From the cell containing the given text, extract its center point as (X, Y) coordinate. 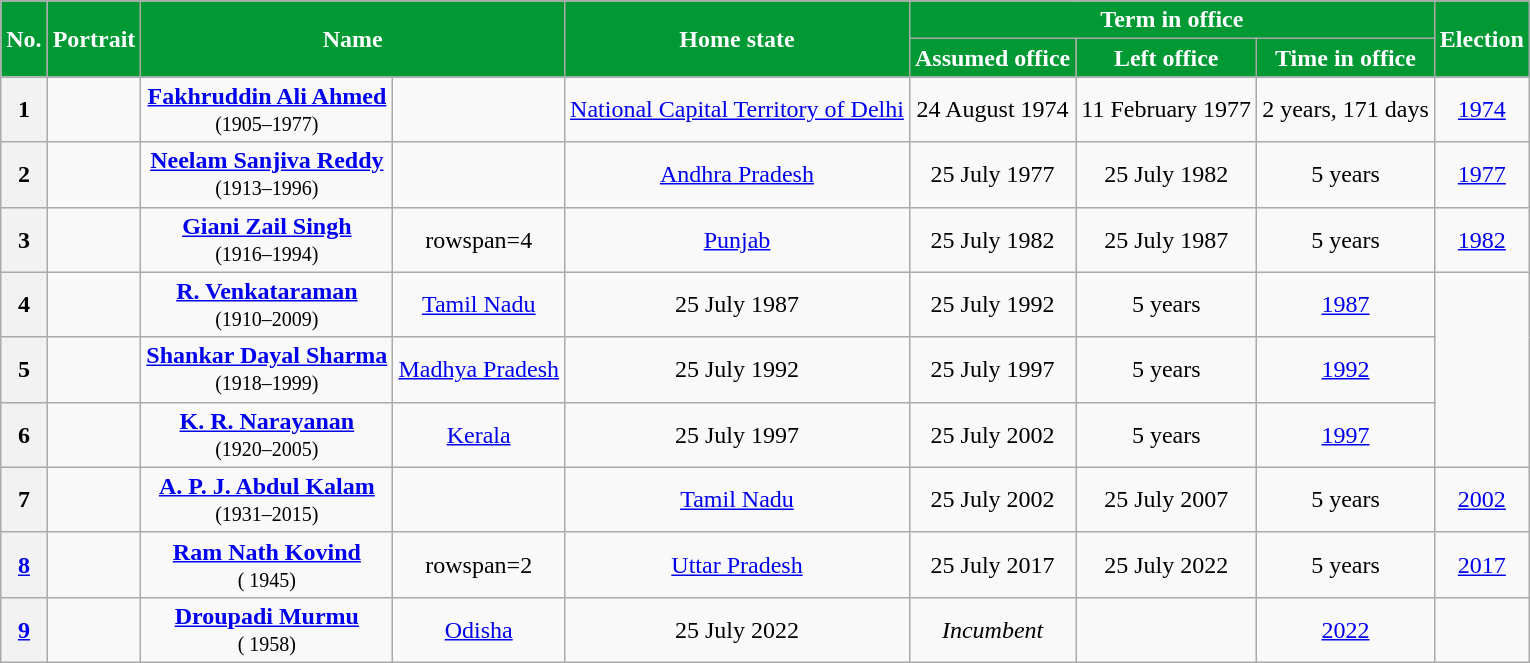
Giani Zail Singh(1916–1994) (267, 240)
Fakhruddin Ali Ahmed(1905–1977) (267, 110)
2022 (1346, 630)
Ram Nath Kovind( 1945) (267, 564)
6 (24, 434)
National Capital Territory of Delhi (738, 110)
11 February 1977 (1166, 110)
rowspan=2 (479, 564)
Punjab (738, 240)
25 July 1977 (992, 174)
Election (1482, 39)
Neelam Sanjiva Reddy(1913–1996) (267, 174)
2002 (1482, 500)
Uttar Pradesh (738, 564)
Kerala (479, 434)
3 (24, 240)
1992 (1346, 370)
K. R. Narayanan(1920–2005) (267, 434)
8 (24, 564)
9 (24, 630)
Andhra Pradesh (738, 174)
2017 (1482, 564)
Assumed office (992, 58)
Portrait (94, 39)
1977 (1482, 174)
1 (24, 110)
4 (24, 304)
1997 (1346, 434)
Droupadi Murmu( 1958) (267, 630)
25 July 2007 (1166, 500)
rowspan=4 (479, 240)
Incumbent (992, 630)
2 (24, 174)
Madhya Pradesh (479, 370)
2 years, 171 days (1346, 110)
24 August 1974 (992, 110)
Time in office (1346, 58)
Name (353, 39)
7 (24, 500)
No. (24, 39)
Left office (1166, 58)
Odisha (479, 630)
Home state (738, 39)
A. P. J. Abdul Kalam(1931–2015) (267, 500)
Term in office (1172, 20)
25 July 2017 (992, 564)
1987 (1346, 304)
1974 (1482, 110)
R. Venkataraman(1910–2009) (267, 304)
5 (24, 370)
1982 (1482, 240)
Shankar Dayal Sharma(1918–1999) (267, 370)
